Detect which cell encompasses the target text, then output its [X, Y] center coordinate. 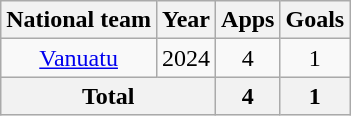
2024 [186, 58]
National team [79, 20]
Goals [315, 20]
Apps [248, 20]
Vanuatu [79, 58]
Total [108, 96]
Year [186, 20]
